Extract the [X, Y] coordinate from the center of the cell holding the provided text.  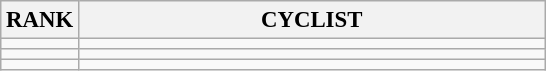
CYCLIST [312, 20]
RANK [40, 20]
